Detect which cell encompasses the target text, then output its [x, y] center coordinate. 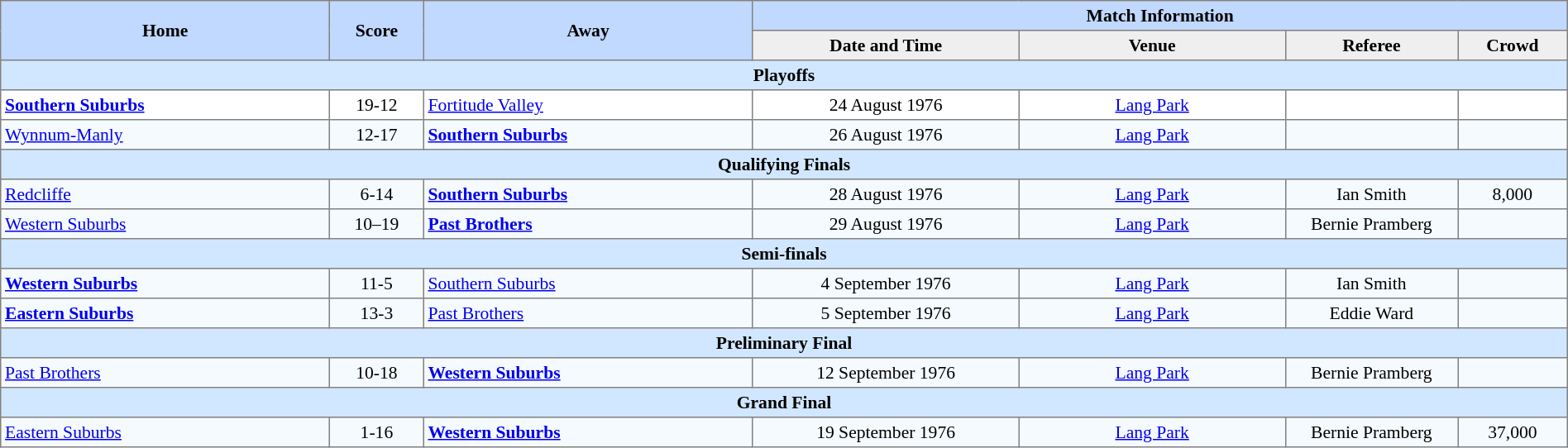
Away [588, 31]
24 August 1976 [886, 105]
8,000 [1513, 194]
Preliminary Final [784, 343]
12 September 1976 [886, 373]
Match Information [1159, 16]
Score [377, 31]
28 August 1976 [886, 194]
13-3 [377, 313]
19-12 [377, 105]
Semi-finals [784, 254]
10–19 [377, 224]
Eddie Ward [1371, 313]
12-17 [377, 135]
Home [165, 31]
10-18 [377, 373]
Venue [1152, 45]
37,000 [1513, 432]
Qualifying Finals [784, 164]
Playoffs [784, 75]
Crowd [1513, 45]
5 September 1976 [886, 313]
Referee [1371, 45]
Wynnum-Manly [165, 135]
4 September 1976 [886, 284]
26 August 1976 [886, 135]
11-5 [377, 284]
Grand Final [784, 403]
Date and Time [886, 45]
29 August 1976 [886, 224]
Redcliffe [165, 194]
6-14 [377, 194]
19 September 1976 [886, 432]
1-16 [377, 432]
Fortitude Valley [588, 105]
